Detect which cell encompasses the target text, then output its [x, y] center coordinate. 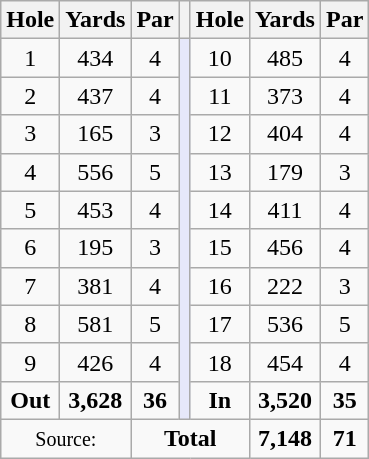
14 [220, 210]
195 [96, 248]
454 [284, 362]
13 [220, 172]
Total [190, 438]
179 [284, 172]
10 [220, 58]
536 [284, 324]
3,628 [96, 400]
453 [96, 210]
434 [96, 58]
426 [96, 362]
3,520 [284, 400]
222 [284, 286]
Source: [66, 438]
2 [30, 96]
1 [30, 58]
485 [284, 58]
404 [284, 134]
7 [30, 286]
12 [220, 134]
11 [220, 96]
18 [220, 362]
456 [284, 248]
381 [96, 286]
8 [30, 324]
71 [344, 438]
411 [284, 210]
In [220, 400]
6 [30, 248]
9 [30, 362]
556 [96, 172]
581 [96, 324]
17 [220, 324]
15 [220, 248]
16 [220, 286]
437 [96, 96]
36 [155, 400]
165 [96, 134]
Out [30, 400]
373 [284, 96]
35 [344, 400]
7,148 [284, 438]
